Detect which cell encompasses the target text, then output its [X, Y] center coordinate. 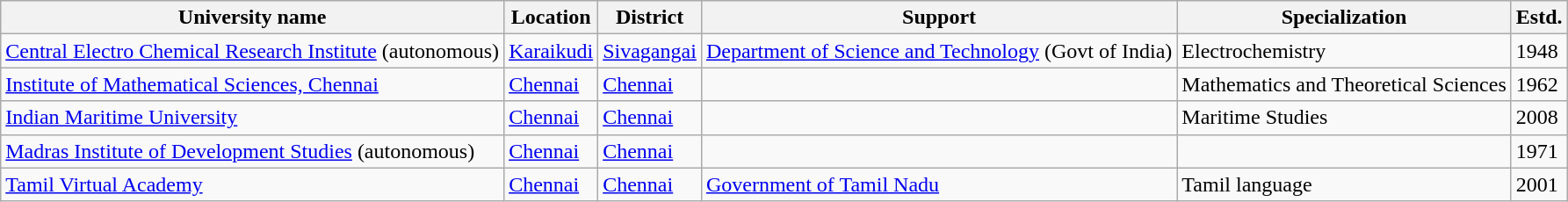
Tamil language [1344, 184]
Sivagangai [650, 51]
Madras Institute of Development Studies (autonomous) [253, 151]
1948 [1539, 51]
Mathematics and Theoretical Sciences [1344, 84]
Tamil Virtual Academy [253, 184]
1971 [1539, 151]
Estd. [1539, 18]
Location [552, 18]
University name [253, 18]
Specialization [1344, 18]
Central Electro Chemical Research Institute (autonomous) [253, 51]
1962 [1539, 84]
Indian Maritime University [253, 118]
District [650, 18]
2008 [1539, 118]
Institute of Mathematical Sciences, Chennai [253, 84]
Electrochemistry [1344, 51]
Maritime Studies [1344, 118]
Government of Tamil Nadu [938, 184]
Support [938, 18]
2001 [1539, 184]
Karaikudi [552, 51]
Department of Science and Technology (Govt of India) [938, 51]
